Return [x, y] of the center of cell containing provided text 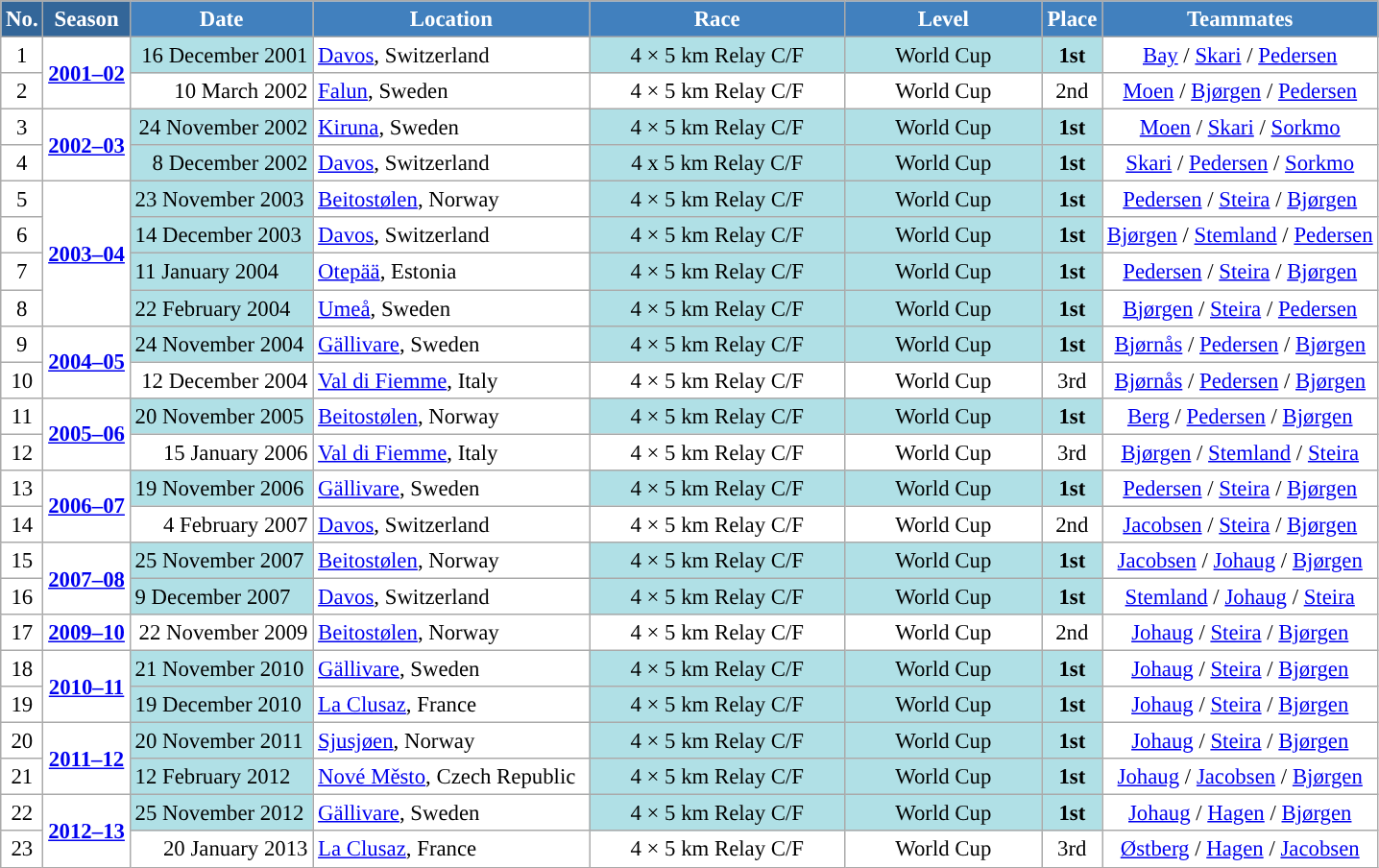
Johaug / Hagen / Bjørgen [1241, 813]
23 November 2003 [221, 200]
14 [22, 524]
21 November 2010 [221, 669]
10 March 2002 [221, 91]
Østberg / Hagen / Jacobsen [1241, 850]
2004–05 [86, 361]
8 [22, 308]
Johaug / Jacobsen / Bjørgen [1241, 777]
8 December 2002 [221, 163]
10 [22, 380]
20 [22, 741]
Stemland / Johaug / Steira [1241, 596]
19 November 2006 [221, 489]
15 [22, 561]
20 November 2011 [221, 741]
Kiruna, Sweden [451, 128]
Otepää, Estonia [451, 272]
20 January 2013 [221, 850]
11 January 2004 [221, 272]
Sjusjøen, Norway [451, 741]
9 [22, 344]
2010–11 [86, 687]
Jacobsen / Steira / Bjørgen [1241, 524]
25 November 2007 [221, 561]
2009–10 [86, 633]
Moen / Bjørgen / Pedersen [1241, 91]
12 [22, 452]
1 [22, 56]
Moen / Skari / Sorkmo [1241, 128]
2 [22, 91]
21 [22, 777]
9 December 2007 [221, 596]
2002–03 [86, 146]
22 [22, 813]
11 [22, 416]
4 [22, 163]
4 x 5 km Relay C/F [717, 163]
2007–08 [86, 578]
19 December 2010 [221, 705]
3 [22, 128]
Skari / Pedersen / Sorkmo [1241, 163]
Bjørgen / Steira / Pedersen [1241, 308]
2003–04 [86, 253]
24 November 2004 [221, 344]
Location [451, 19]
2006–07 [86, 507]
Season [86, 19]
18 [22, 669]
16 December 2001 [221, 56]
5 [22, 200]
12 February 2012 [221, 777]
2001–02 [86, 73]
Falun, Sweden [451, 91]
15 January 2006 [221, 452]
20 November 2005 [221, 416]
4 February 2007 [221, 524]
14 December 2003 [221, 235]
Date [221, 19]
23 [22, 850]
16 [22, 596]
25 November 2012 [221, 813]
2005–06 [86, 434]
12 December 2004 [221, 380]
2011–12 [86, 759]
Berg / Pedersen / Bjørgen [1241, 416]
Umeå, Sweden [451, 308]
Jacobsen / Johaug / Bjørgen [1241, 561]
17 [22, 633]
No. [22, 19]
22 November 2009 [221, 633]
Race [717, 19]
24 November 2002 [221, 128]
Place [1072, 19]
13 [22, 489]
19 [22, 705]
Level [943, 19]
7 [22, 272]
Bjørgen / Stemland / Pedersen [1241, 235]
6 [22, 235]
Nové Město, Czech Republic [451, 777]
2012–13 [86, 832]
Bay / Skari / Pedersen [1241, 56]
22 February 2004 [221, 308]
Bjørgen / Stemland / Steira [1241, 452]
Teammates [1241, 19]
